Scan for the cell matching the given text and deliver its [X, Y] coordinate at center. 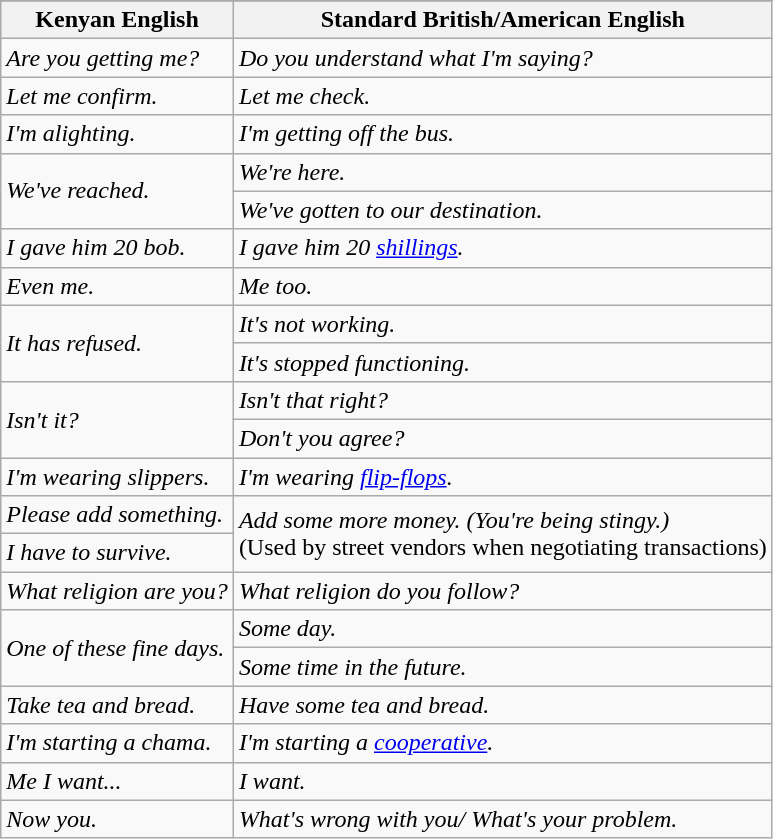
It's not working. [502, 324]
I'm starting a cooperative. [502, 743]
Some time in the future. [502, 667]
What's wrong with you/ What's your problem. [502, 819]
Are you getting me? [118, 58]
I gave him 20 shillings. [502, 248]
One of these fine days. [118, 648]
Don't you agree? [502, 438]
Standard British/American English [502, 20]
Now you. [118, 819]
Isn't it? [118, 419]
We've gotten to our destination. [502, 210]
I have to survive. [118, 553]
Take tea and bread. [118, 705]
Let me confirm. [118, 96]
It's stopped functioning. [502, 362]
What religion are you? [118, 591]
What religion do you follow? [502, 591]
I'm wearing slippers. [118, 477]
Even me. [118, 286]
Isn't that right? [502, 400]
It has refused. [118, 343]
Add some more money. (You're being stingy.)(Used by street vendors when negotiating transactions) [502, 534]
Kenyan English [118, 20]
I'm starting a chama. [118, 743]
We're here. [502, 172]
Me too. [502, 286]
Let me check. [502, 96]
I want. [502, 781]
Some day. [502, 629]
We've reached. [118, 191]
I'm getting off the bus. [502, 134]
I'm wearing flip-flops. [502, 477]
Please add something. [118, 515]
I'm alighting. [118, 134]
I gave him 20 bob. [118, 248]
Do you understand what I'm saying? [502, 58]
Have some tea and bread. [502, 705]
Me I want... [118, 781]
